Locate the cell with the specified text and output its (x, y) center coordinate. 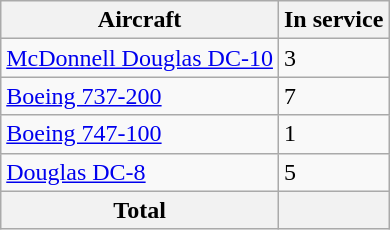
Douglas DC-8 (140, 172)
McDonnell Douglas DC-10 (140, 58)
Aircraft (140, 20)
1 (333, 134)
Boeing 737-200 (140, 96)
In service (333, 20)
5 (333, 172)
3 (333, 58)
7 (333, 96)
Total (140, 210)
Boeing 747-100 (140, 134)
